From the cell containing the given text, extract its center point as [x, y] coordinate. 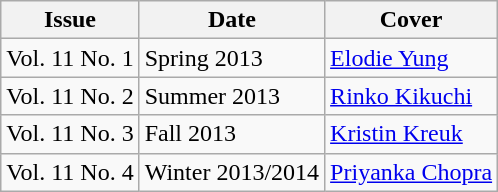
Kristin Kreuk [412, 134]
Spring 2013 [232, 58]
Cover [412, 20]
Vol. 11 No. 4 [70, 172]
Elodie Yung [412, 58]
Vol. 11 No. 3 [70, 134]
Winter 2013/2014 [232, 172]
Priyanka Chopra [412, 172]
Date [232, 20]
Fall 2013 [232, 134]
Vol. 11 No. 1 [70, 58]
Vol. 11 No. 2 [70, 96]
Rinko Kikuchi [412, 96]
Issue [70, 20]
Summer 2013 [232, 96]
